Capture the cell that displays the provided text and extract its (X, Y) central coordinate. 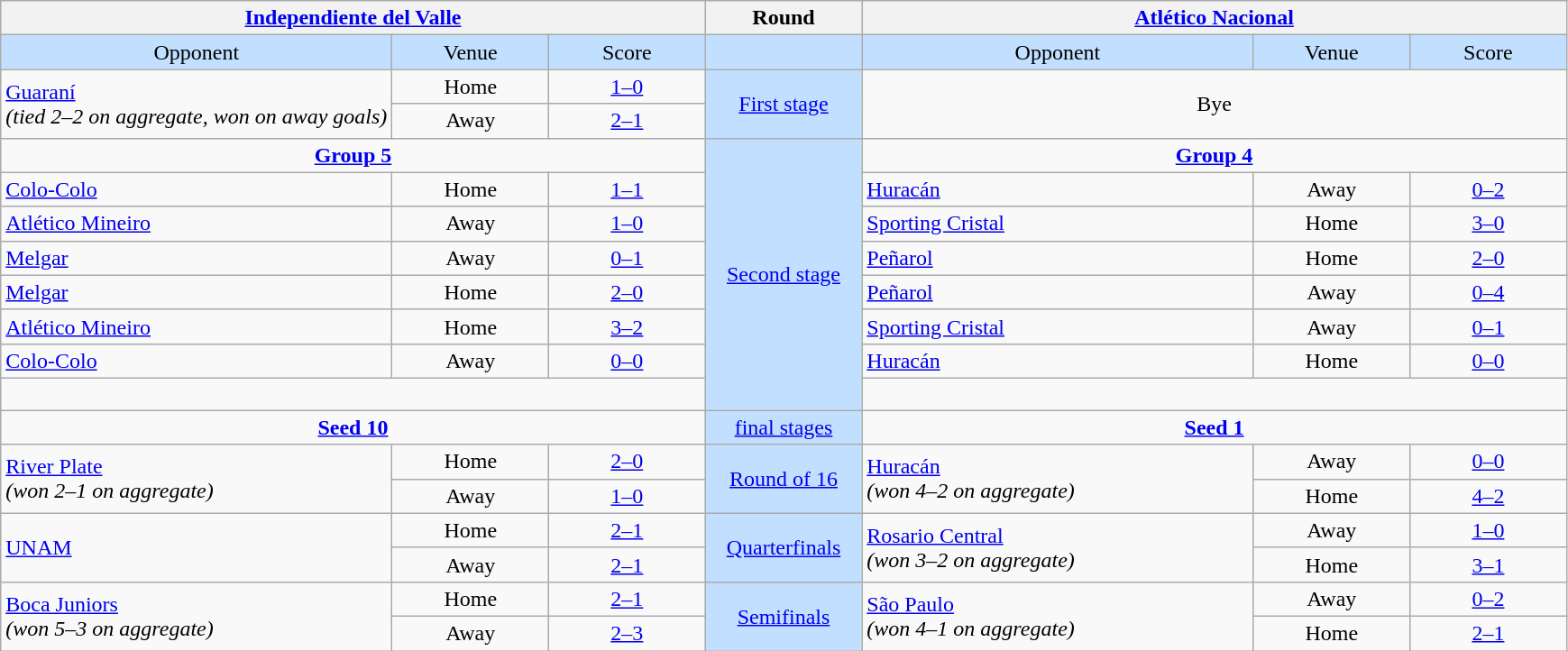
0–4 (1489, 292)
3–0 (1489, 224)
1–1 (628, 189)
Seed 10 (353, 427)
Independiente del Valle (353, 18)
Quarterfinals (784, 547)
Atlético Nacional (1214, 18)
First stage (784, 104)
4–2 (1489, 496)
Group 4 (1214, 155)
Group 5 (353, 155)
3–2 (628, 326)
Boca Juniors(won 5–3 on aggregate) (197, 616)
2–3 (628, 633)
Guaraní(tied 2–2 on aggregate, won on away goals) (197, 104)
Bye (1214, 104)
Huracán(won 4–2 on aggregate) (1058, 479)
Round of 16 (784, 479)
River Plate(won 2–1 on aggregate) (197, 479)
final stages (784, 427)
Second stage (784, 274)
Semifinals (784, 616)
Seed 1 (1214, 427)
UNAM (197, 547)
Rosario Central(won 3–2 on aggregate) (1058, 547)
3–1 (1489, 564)
Round (784, 18)
São Paulo(won 4–1 on aggregate) (1058, 616)
